Search for the cell housing the specified text and yield its (x, y) center coordinate. 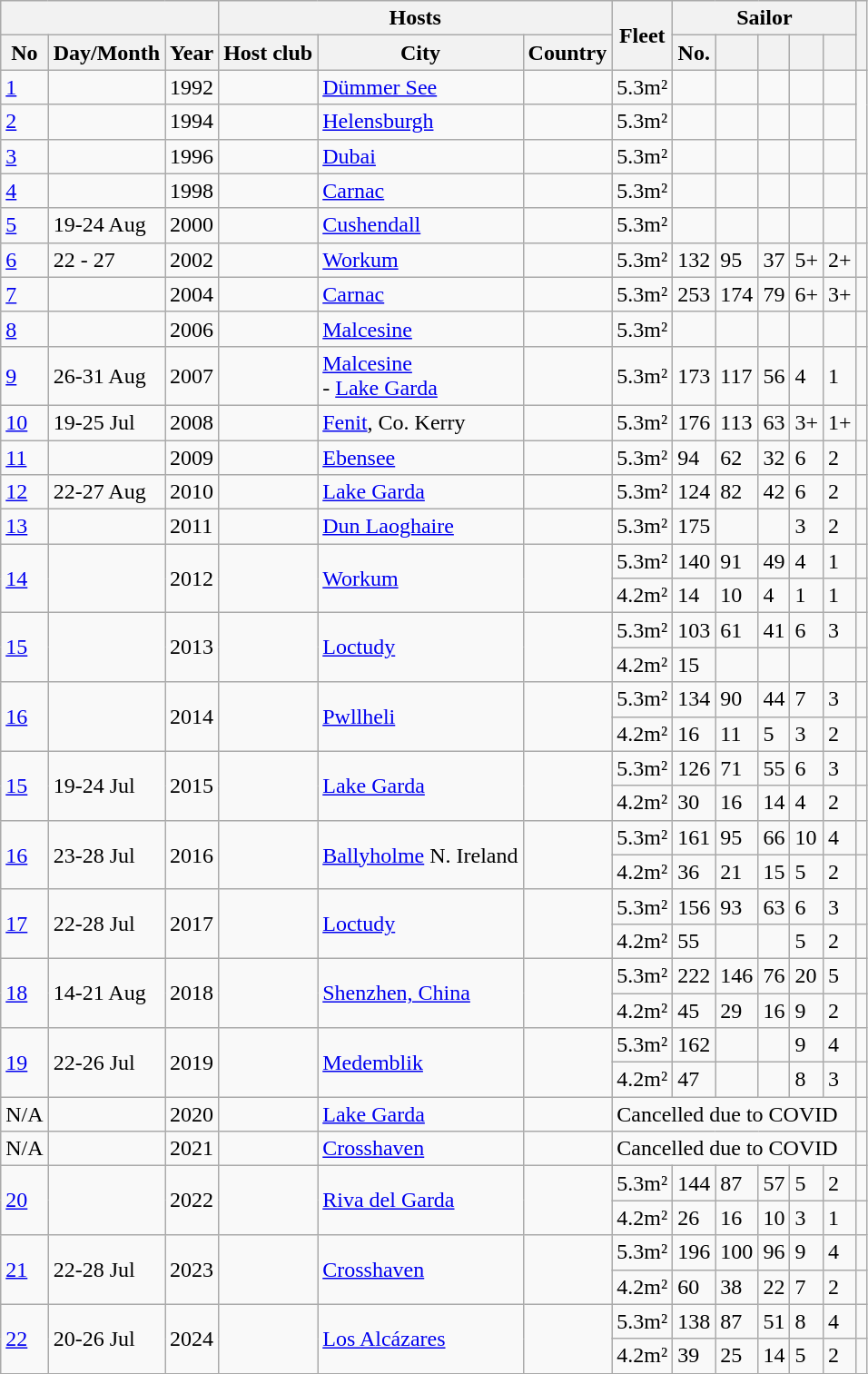
82 (737, 492)
61 (737, 630)
2013 (192, 647)
38 (737, 1287)
100 (737, 1252)
Malcesine - Lake Garda (420, 376)
2015 (192, 786)
Shenzhen, China (420, 993)
Cushendall (420, 225)
12 (25, 492)
Host club (269, 53)
18 (25, 993)
26 (694, 1218)
19-24 Jul (106, 786)
2000 (192, 225)
60 (694, 1287)
2011 (192, 527)
Year (192, 53)
42 (774, 492)
Helensburgh (420, 122)
138 (694, 1321)
23-28 Jul (106, 855)
222 (694, 975)
44 (774, 699)
29 (737, 1011)
76 (774, 975)
1998 (192, 191)
1996 (192, 156)
79 (774, 294)
2020 (192, 1114)
Dun Laoghaire (420, 527)
56 (774, 376)
117 (737, 376)
41 (774, 630)
93 (737, 906)
22-27 Aug (106, 492)
2014 (192, 717)
71 (737, 768)
96 (774, 1252)
5+ (806, 260)
174 (737, 294)
2024 (192, 1339)
2019 (192, 1063)
134 (694, 699)
1994 (192, 122)
156 (694, 906)
Fenit, Co. Kerry (420, 422)
161 (694, 837)
6+ (806, 294)
173 (694, 376)
47 (694, 1080)
20-26 Jul (106, 1339)
196 (694, 1252)
2010 (192, 492)
36 (694, 872)
144 (694, 1183)
26-31 Aug (106, 376)
37 (774, 260)
126 (694, 768)
Dubai (420, 156)
City (420, 53)
30 (694, 803)
140 (694, 561)
94 (694, 457)
90 (737, 699)
19 (25, 1063)
103 (694, 630)
2002 (192, 260)
2008 (192, 422)
Riva del Garda (420, 1201)
32 (774, 457)
62 (737, 457)
Ebensee (420, 457)
13 (25, 527)
Los Alcázares (420, 1339)
176 (694, 422)
2009 (192, 457)
2+ (841, 260)
2018 (192, 993)
Day/Month (106, 53)
2017 (192, 924)
39 (694, 1356)
132 (694, 260)
17 (25, 924)
2004 (192, 294)
Fleet (643, 35)
2023 (192, 1270)
Country (567, 53)
Sailor (764, 18)
No (25, 53)
175 (694, 527)
113 (737, 422)
146 (737, 975)
19-25 Jul (106, 422)
14-21 Aug (106, 993)
22 - 27 (106, 260)
1+ (841, 422)
No. (694, 53)
66 (774, 837)
2016 (192, 855)
Ballyholme N. Ireland (420, 855)
124 (694, 492)
45 (694, 1011)
Malcesine (420, 329)
2021 (192, 1149)
49 (774, 561)
2006 (192, 329)
Hosts (416, 18)
162 (694, 1045)
1992 (192, 87)
51 (774, 1321)
19-24 Aug (106, 225)
91 (737, 561)
2022 (192, 1201)
57 (774, 1183)
22-26 Jul (106, 1063)
2007 (192, 376)
Dümmer See (420, 87)
Pwllheli (420, 717)
2012 (192, 578)
25 (737, 1356)
253 (694, 294)
Medemblik (420, 1063)
